Detect which cell encompasses the target text, then output its [x, y] center coordinate. 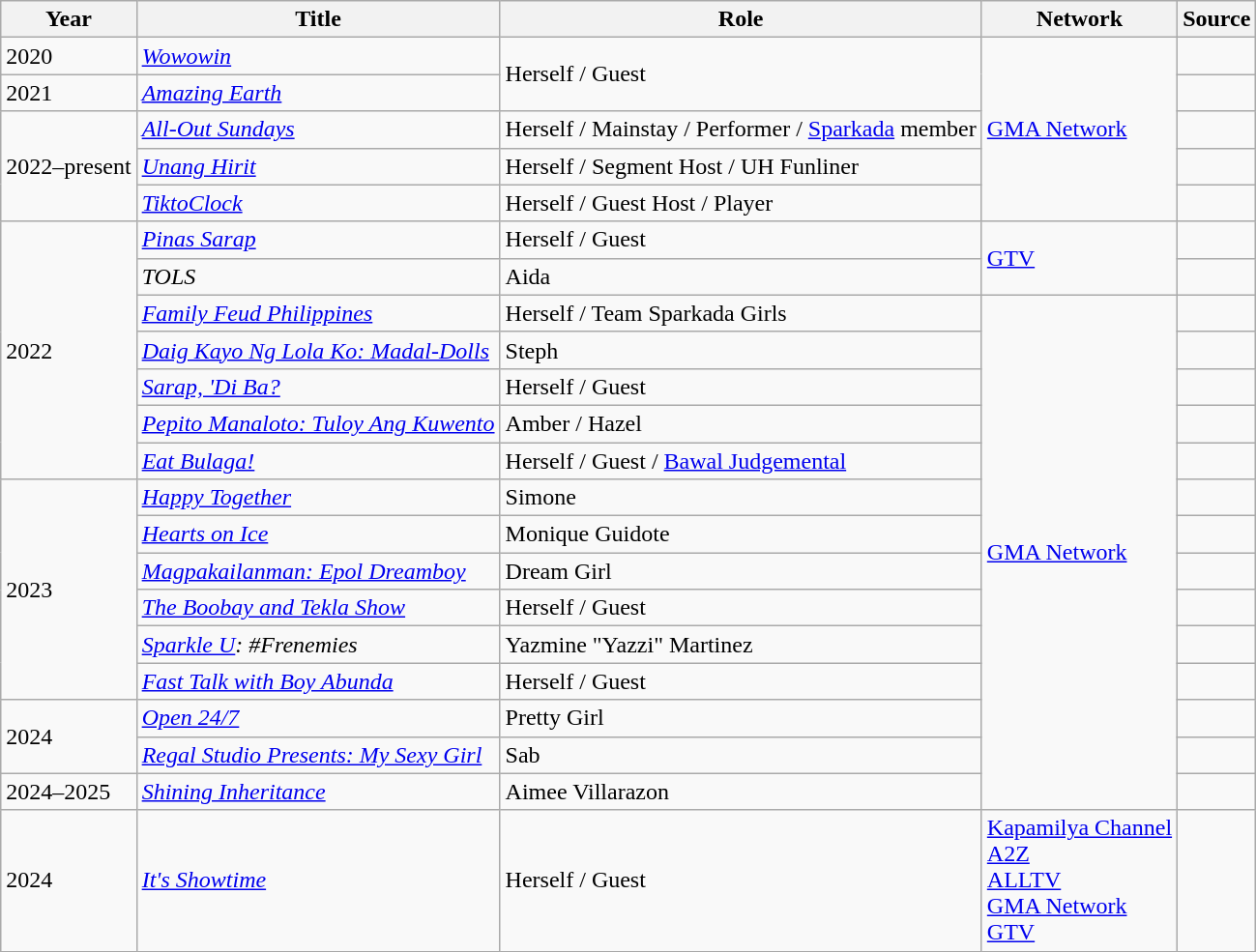
Sparkle U: #Frenemies [318, 645]
2023 [69, 590]
Title [318, 19]
Herself / Team Sparkada Girls [741, 313]
Year [69, 19]
Pepito Manaloto: Tuloy Ang Kuwento [318, 423]
All-Out Sundays [318, 130]
Herself / Guest Host / Player [741, 203]
It's Showtime [318, 880]
Herself / Segment Host / UH Funliner [741, 166]
Happy Together [318, 498]
Eat Bulaga! [318, 461]
Simone [741, 498]
Pretty Girl [741, 718]
TOLS [318, 276]
Open 24/7 [318, 718]
Unang Hirit [318, 166]
Amazing Earth [318, 93]
Aida [741, 276]
Family Feud Philippines [318, 313]
Magpakailanman: Epol Dreamboy [318, 571]
Fast Talk with Boy Abunda [318, 681]
2022 [69, 350]
Monique Guidote [741, 534]
TiktoClock [318, 203]
Source [1216, 19]
2024–2025 [69, 792]
Sarap, 'Di Ba? [318, 387]
Pinas Sarap [318, 240]
Steph [741, 350]
GTV [1079, 258]
Aimee Villarazon [741, 792]
2020 [69, 56]
Yazmine "Yazzi" Martinez [741, 645]
The Boobay and Tekla Show [318, 608]
Kapamilya ChannelA2ZALLTVGMA NetworkGTV [1079, 880]
Shining Inheritance [318, 792]
Network [1079, 19]
Herself / Guest / Bawal Judgemental [741, 461]
2021 [69, 93]
Daig Kayo Ng Lola Ko: Madal-Dolls [318, 350]
Dream Girl [741, 571]
Sab [741, 755]
Amber / Hazel [741, 423]
Herself / Mainstay / Performer / Sparkada member [741, 130]
2022–present [69, 166]
Role [741, 19]
Wowowin [318, 56]
Regal Studio Presents: My Sexy Girl [318, 755]
Hearts on Ice [318, 534]
